Output the [X, Y] coordinate of the center of the cell containing the given text.  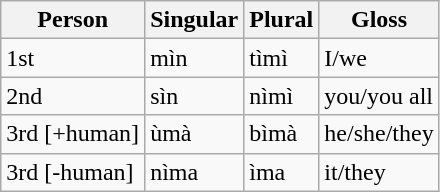
2nd [73, 96]
nìma [194, 172]
Singular [194, 20]
nìmì [282, 96]
he/she/they [379, 134]
sìn [194, 96]
it/they [379, 172]
I/we [379, 58]
you/you all [379, 96]
Person [73, 20]
Plural [282, 20]
Gloss [379, 20]
3rd [+human] [73, 134]
1st [73, 58]
bìmà [282, 134]
mìn [194, 58]
3rd [-human] [73, 172]
ìma [282, 172]
tìmì [282, 58]
ùmà [194, 134]
